Scan for the cell matching the given text and deliver its [x, y] coordinate at center. 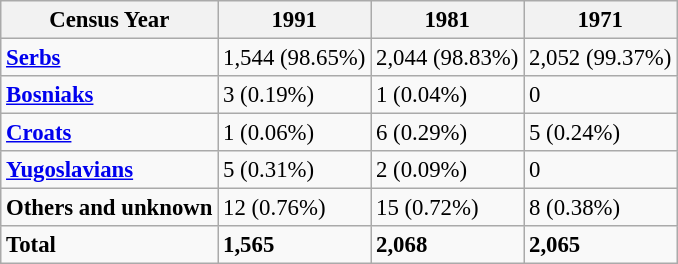
3 (0.19%) [294, 95]
Croats [110, 133]
1981 [448, 20]
Total [110, 245]
Serbs [110, 58]
5 (0.24%) [600, 133]
2,065 [600, 245]
Others and unknown [110, 208]
1,544 (98.65%) [294, 58]
Census Year [110, 20]
1,565 [294, 245]
2,052 (99.37%) [600, 58]
2,068 [448, 245]
6 (0.29%) [448, 133]
2,044 (98.83%) [448, 58]
Yugoslavians [110, 170]
1 (0.04%) [448, 95]
1971 [600, 20]
12 (0.76%) [294, 208]
15 (0.72%) [448, 208]
1 (0.06%) [294, 133]
1991 [294, 20]
5 (0.31%) [294, 170]
2 (0.09%) [448, 170]
8 (0.38%) [600, 208]
Bosniaks [110, 95]
